Determine the [x, y] coordinate at the center of the cell enclosing the given text.  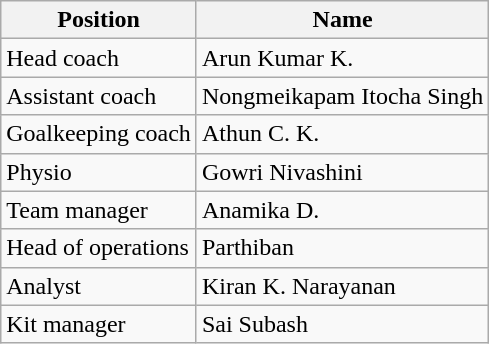
Parthiban [342, 248]
Team manager [99, 210]
Head of operations [99, 248]
Arun Kumar K. [342, 58]
Assistant coach [99, 96]
Position [99, 20]
Analyst [99, 286]
Physio [99, 172]
Athun C. K. [342, 134]
Goalkeeping coach [99, 134]
Head coach [99, 58]
Kit manager [99, 324]
Nongmeikapam Itocha Singh [342, 96]
Gowri Nivashini [342, 172]
Anamika D. [342, 210]
Sai Subash [342, 324]
Kiran K. Narayanan [342, 286]
Name [342, 20]
